Return the (X, Y) coordinate for the center point of the cell that contains the specified text.  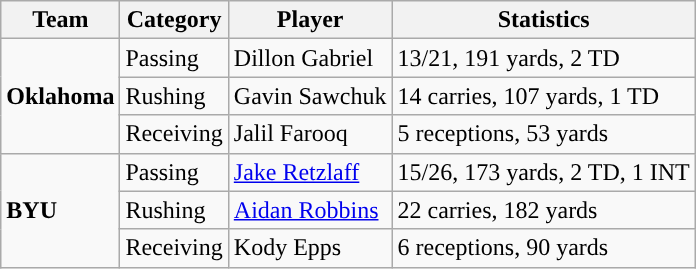
14 carries, 107 yards, 1 TD (544, 96)
Dillon Gabriel (310, 58)
6 receptions, 90 yards (544, 248)
Jake Retzlaff (310, 172)
Kody Epps (310, 248)
13/21, 191 yards, 2 TD (544, 58)
Player (310, 20)
BYU (60, 210)
Category (174, 20)
Jalil Farooq (310, 134)
15/26, 173 yards, 2 TD, 1 INT (544, 172)
Oklahoma (60, 96)
Aidan Robbins (310, 210)
Gavin Sawchuk (310, 96)
Team (60, 20)
Statistics (544, 20)
5 receptions, 53 yards (544, 134)
22 carries, 182 yards (544, 210)
